Return [X, Y] of the center of cell containing provided text 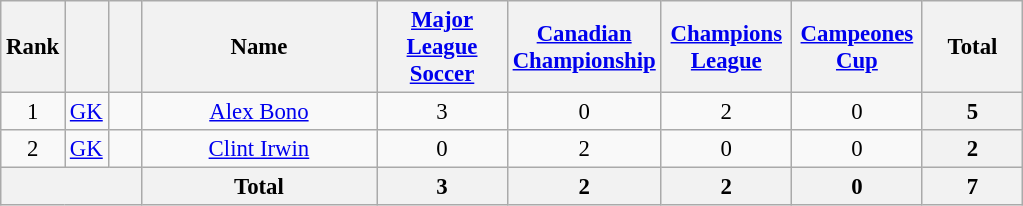
1 [33, 112]
Campeones Cup [858, 47]
Major League Soccer [442, 47]
Alex Bono [259, 112]
Rank [33, 47]
Clint Irwin [259, 149]
Name [259, 47]
Champions League [726, 47]
7 [972, 187]
Canadian Championship [584, 47]
5 [972, 112]
